Scan for the cell matching the given text and deliver its (x, y) coordinate at center. 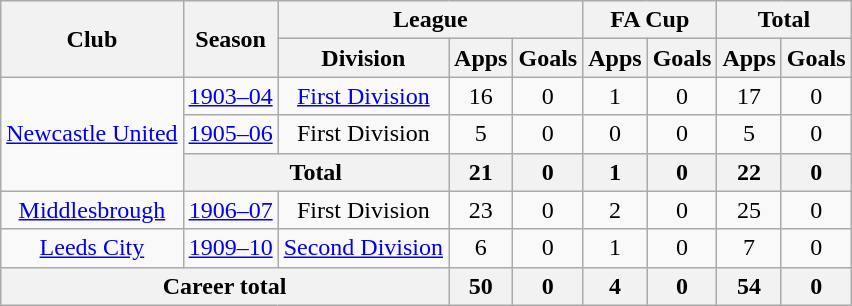
6 (481, 248)
1905–06 (230, 134)
22 (749, 172)
Division (363, 58)
4 (615, 286)
Season (230, 39)
7 (749, 248)
Middlesbrough (92, 210)
21 (481, 172)
Newcastle United (92, 134)
FA Cup (650, 20)
23 (481, 210)
Club (92, 39)
17 (749, 96)
1903–04 (230, 96)
16 (481, 96)
2 (615, 210)
Second Division (363, 248)
1906–07 (230, 210)
League (430, 20)
Career total (225, 286)
Leeds City (92, 248)
54 (749, 286)
1909–10 (230, 248)
50 (481, 286)
25 (749, 210)
